Detect which cell encompasses the target text, then output its (x, y) center coordinate. 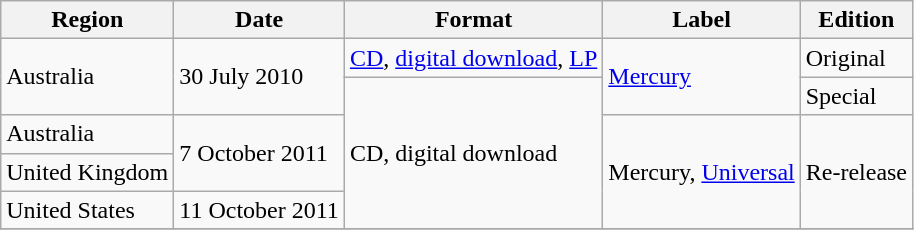
Re-release (856, 172)
Label (702, 20)
Region (88, 20)
7 October 2011 (260, 153)
CD, digital download (473, 153)
Mercury (702, 77)
11 October 2011 (260, 210)
Original (856, 58)
Date (260, 20)
United Kingdom (88, 172)
Special (856, 96)
United States (88, 210)
Mercury, Universal (702, 172)
30 July 2010 (260, 77)
Format (473, 20)
CD, digital download, LP (473, 58)
Edition (856, 20)
